Pinpoint the cell where the given text exists, returning its [x, y] midpoint coordinate. 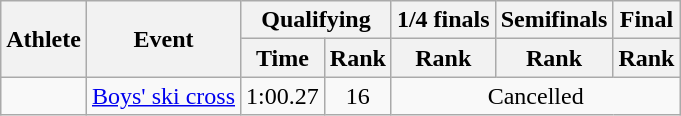
Final [646, 20]
16 [358, 96]
Athlete [44, 39]
Boys' ski cross [163, 96]
Cancelled [536, 96]
Event [163, 39]
Qualifying [316, 20]
1:00.27 [283, 96]
Time [283, 58]
1/4 finals [443, 20]
Semifinals [554, 20]
